Output the (x, y) coordinate of the center of the cell containing the given text.  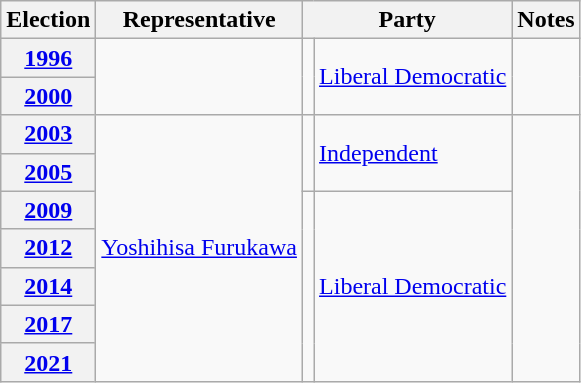
2005 (48, 172)
2014 (48, 286)
Party (406, 20)
Election (48, 20)
Independent (413, 153)
2009 (48, 210)
2012 (48, 248)
2003 (48, 134)
Notes (546, 20)
2000 (48, 96)
Yoshihisa Furukawa (200, 248)
2021 (48, 362)
Representative (200, 20)
1996 (48, 58)
2017 (48, 324)
